Detect which cell encompasses the target text, then output its [x, y] center coordinate. 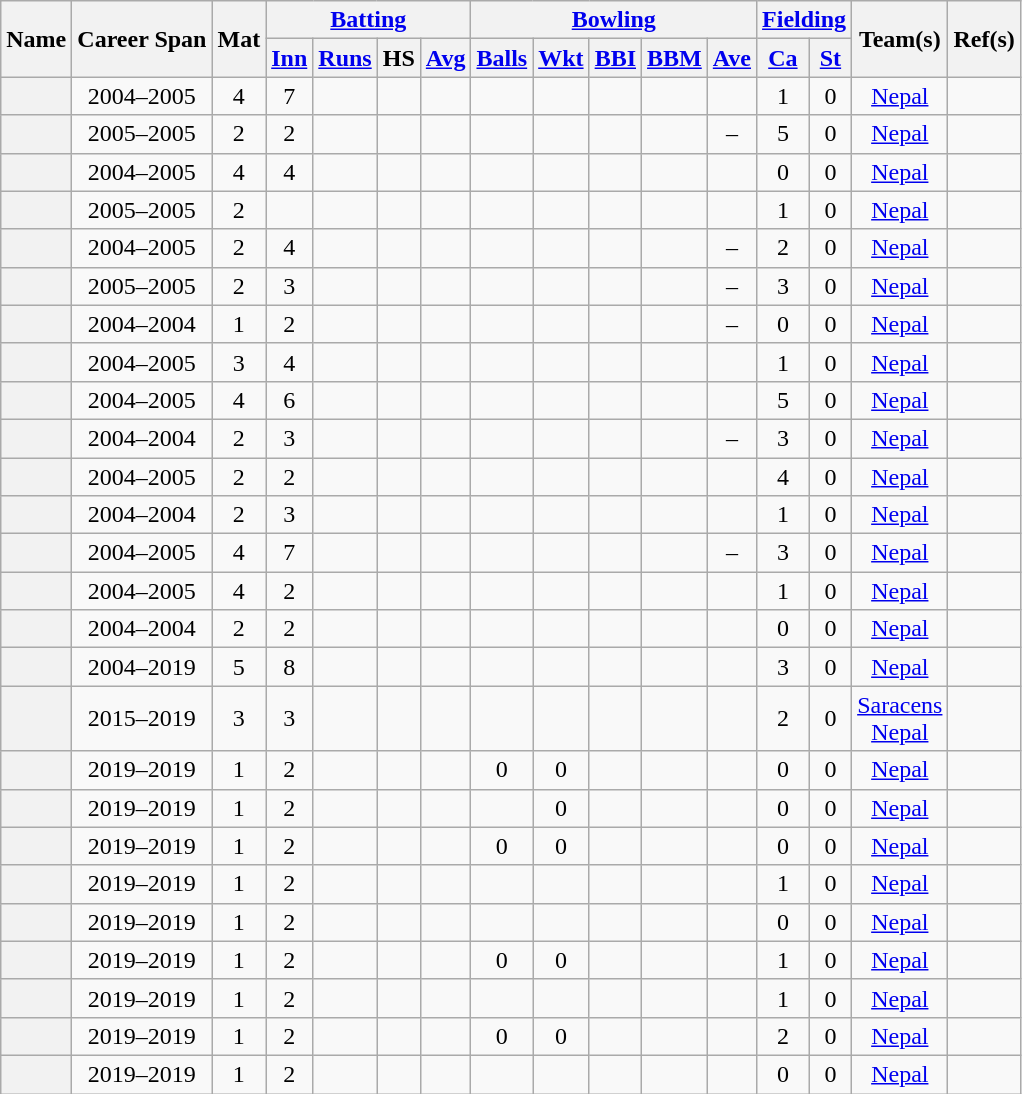
8 [290, 667]
Wkt [561, 58]
Name [36, 39]
Fielding [804, 20]
BBM [675, 58]
BBI [615, 58]
Bowling [614, 20]
Runs [345, 58]
Mat [239, 39]
Ave [732, 58]
Team(s) [900, 39]
Career Span [142, 39]
6 [290, 400]
2004–2019 [142, 667]
Ref(s) [984, 39]
SaracensNepal [900, 718]
St [830, 58]
2015–2019 [142, 718]
Batting [368, 20]
Balls [502, 58]
Avg [446, 58]
Ca [784, 58]
HS [398, 58]
Inn [290, 58]
